For the text-containing cell, return its midpoint in (x, y) coordinate format. 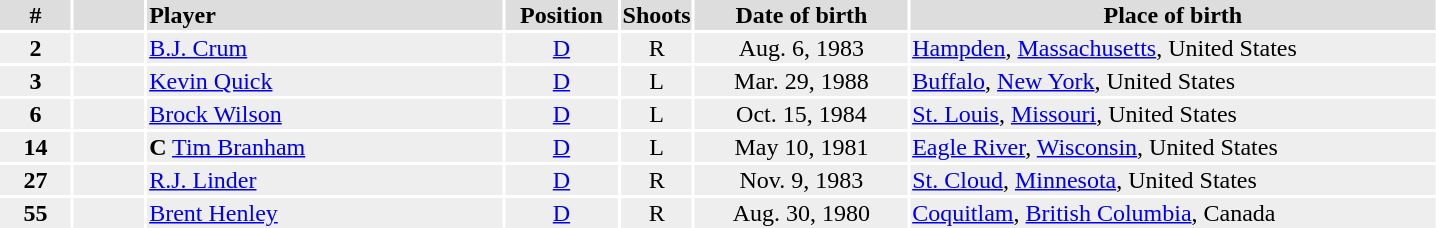
3 (36, 81)
Player (325, 15)
R.J. Linder (325, 180)
St. Louis, Missouri, United States (1173, 114)
May 10, 1981 (802, 147)
St. Cloud, Minnesota, United States (1173, 180)
Buffalo, New York, United States (1173, 81)
Shoots (656, 15)
Oct. 15, 1984 (802, 114)
6 (36, 114)
Position (562, 15)
B.J. Crum (325, 48)
Brock Wilson (325, 114)
Place of birth (1173, 15)
C Tim Branham (325, 147)
# (36, 15)
Hampden, Massachusetts, United States (1173, 48)
Nov. 9, 1983 (802, 180)
Kevin Quick (325, 81)
Mar. 29, 1988 (802, 81)
27 (36, 180)
Eagle River, Wisconsin, United States (1173, 147)
Date of birth (802, 15)
14 (36, 147)
2 (36, 48)
Aug. 30, 1980 (802, 213)
Brent Henley (325, 213)
Coquitlam, British Columbia, Canada (1173, 213)
Aug. 6, 1983 (802, 48)
55 (36, 213)
